Scan for the cell matching the given text and deliver its [x, y] coordinate at center. 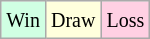
Loss [126, 20]
Win [24, 20]
Draw [72, 20]
